Return [X, Y] of the center of cell containing provided text 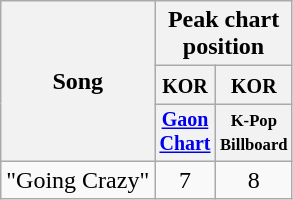
"Going Crazy" [78, 180]
Song [78, 82]
7 [186, 180]
Gaon Chart [186, 132]
8 [254, 180]
Peak chart position [224, 34]
K-Pop Billboard [254, 132]
